Extract the [x, y] coordinate from the center of the cell holding the provided text.  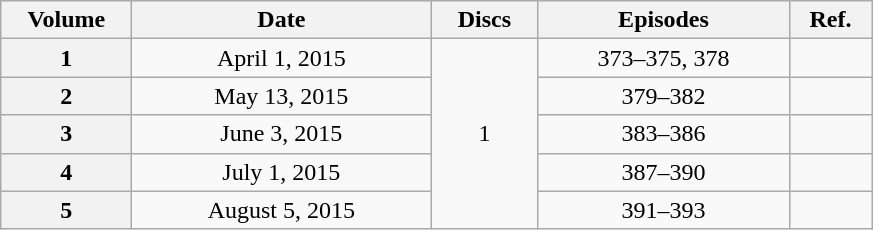
April 1, 2015 [282, 58]
379–382 [664, 96]
May 13, 2015 [282, 96]
4 [66, 172]
Episodes [664, 20]
Discs [484, 20]
2 [66, 96]
5 [66, 210]
June 3, 2015 [282, 134]
July 1, 2015 [282, 172]
3 [66, 134]
387–390 [664, 172]
383–386 [664, 134]
391–393 [664, 210]
373–375, 378 [664, 58]
Date [282, 20]
Ref. [830, 20]
August 5, 2015 [282, 210]
Volume [66, 20]
